Pinpoint the cell where the given text exists, returning its (x, y) midpoint coordinate. 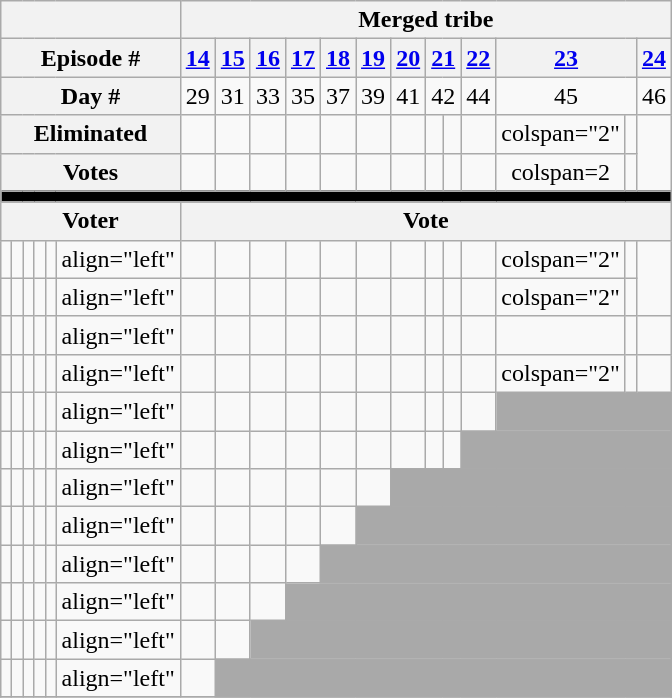
Votes (90, 172)
colspan=2 (561, 172)
46 (654, 96)
29 (198, 96)
Vote (426, 221)
37 (338, 96)
33 (268, 96)
Eliminated (90, 134)
18 (338, 58)
44 (478, 96)
41 (408, 96)
14 (198, 58)
31 (232, 96)
Voter (90, 221)
21 (444, 58)
16 (268, 58)
19 (374, 58)
20 (408, 58)
23 (566, 58)
39 (374, 96)
35 (302, 96)
15 (232, 58)
45 (566, 96)
Day # (90, 96)
17 (302, 58)
22 (478, 58)
24 (654, 58)
Merged tribe (426, 20)
Episode # (90, 58)
42 (444, 96)
